Extract the (X, Y) coordinate from the center of the cell holding the provided text.  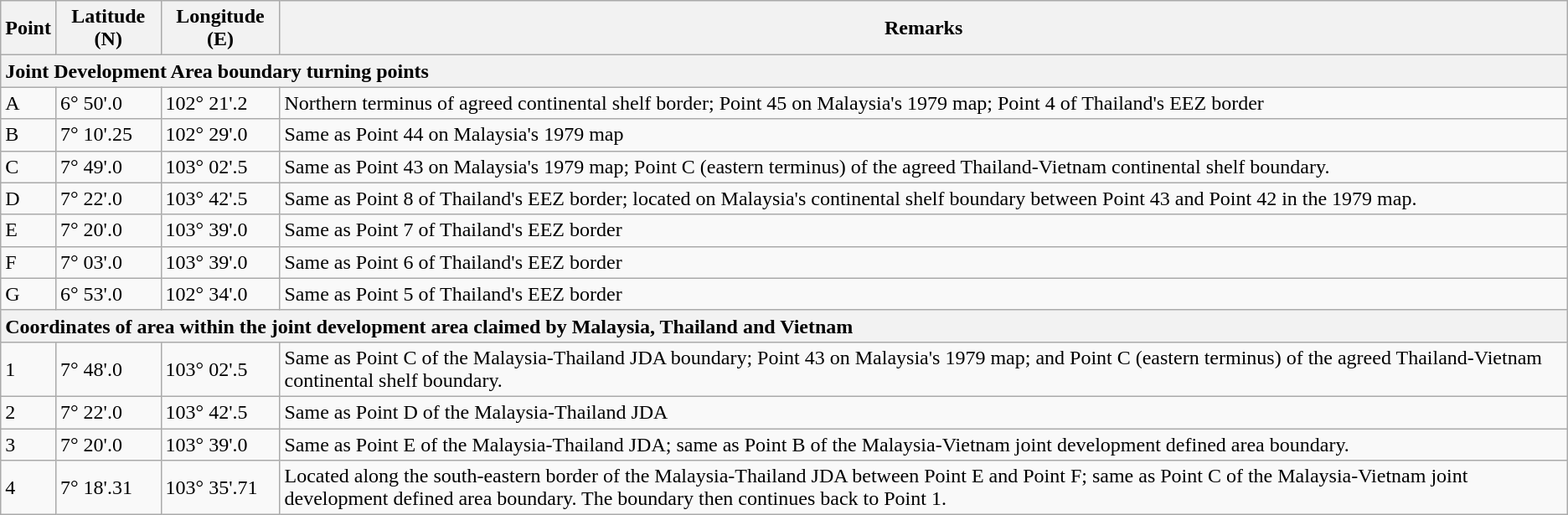
Same as Point 6 of Thailand's EEZ border (923, 262)
Latitude (N) (108, 28)
Same as Point 44 on Malaysia's 1979 map (923, 135)
7° 48'.0 (108, 368)
Same as Point 5 of Thailand's EEZ border (923, 294)
7° 18'.31 (108, 487)
7° 03'.0 (108, 262)
102° 34'.0 (220, 294)
G (28, 294)
F (28, 262)
3 (28, 445)
Remarks (923, 28)
A (28, 103)
7° 10'.25 (108, 135)
1 (28, 368)
103° 35'.71 (220, 487)
2 (28, 412)
D (28, 198)
E (28, 230)
C (28, 167)
102° 21'.2 (220, 103)
Joint Development Area boundary turning points (784, 71)
B (28, 135)
Coordinates of area within the joint development area claimed by Malaysia, Thailand and Vietnam (784, 326)
Same as Point 43 on Malaysia's 1979 map; Point C (eastern terminus) of the agreed Thailand-Vietnam continental shelf boundary. (923, 167)
Same as Point 7 of Thailand's EEZ border (923, 230)
Longitude (E) (220, 28)
Same as Point D of the Malaysia-Thailand JDA (923, 412)
Same as Point E of the Malaysia-Thailand JDA; same as Point B of the Malaysia-Vietnam joint development defined area boundary. (923, 445)
4 (28, 487)
Northern terminus of agreed continental shelf border; Point 45 on Malaysia's 1979 map; Point 4 of Thailand's EEZ border (923, 103)
Same as Point 8 of Thailand's EEZ border; located on Malaysia's continental shelf boundary between Point 43 and Point 42 in the 1979 map. (923, 198)
6° 53'.0 (108, 294)
102° 29'.0 (220, 135)
6° 50'.0 (108, 103)
7° 49'.0 (108, 167)
Point (28, 28)
